For the text-containing cell, return its midpoint in (x, y) coordinate format. 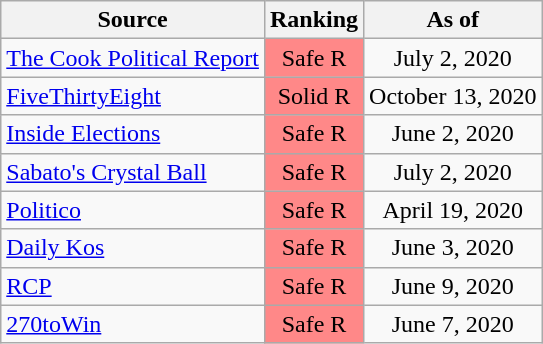
June 9, 2020 (453, 286)
Ranking (314, 20)
270toWin (133, 324)
As of (453, 20)
Inside Elections (133, 134)
June 2, 2020 (453, 134)
Politico (133, 210)
June 3, 2020 (453, 248)
Daily Kos (133, 248)
Sabato's Crystal Ball (133, 172)
Solid R (314, 96)
June 7, 2020 (453, 324)
RCP (133, 286)
April 19, 2020 (453, 210)
October 13, 2020 (453, 96)
Source (133, 20)
The Cook Political Report (133, 58)
FiveThirtyEight (133, 96)
